Provide the (X, Y) coordinate of the cell's center where the given text is located.  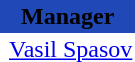
Manager (68, 16)
